Pinpoint the cell where the given text exists, returning its (X, Y) midpoint coordinate. 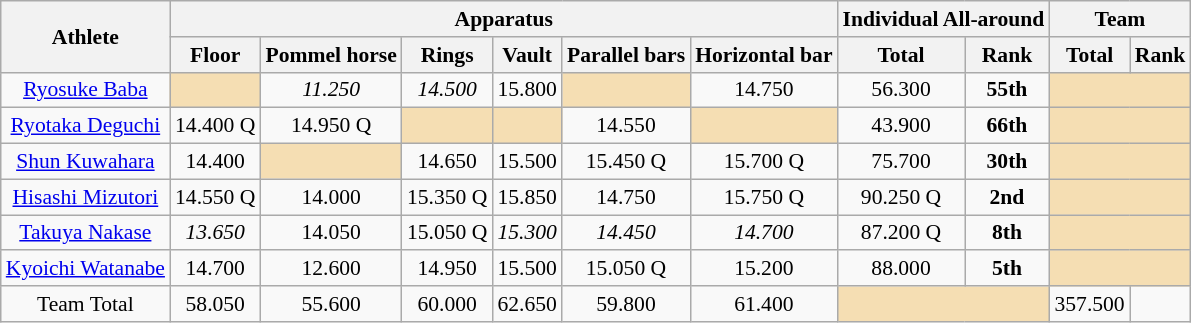
357.500 (1089, 304)
Hisashi Mizutori (86, 197)
14.400 (215, 162)
14.650 (447, 162)
15.850 (526, 197)
15.700 Q (764, 162)
56.300 (902, 90)
14.050 (330, 233)
Takuya Nakase (86, 233)
15.450 Q (626, 162)
61.400 (764, 304)
13.650 (215, 233)
14.000 (330, 197)
Apparatus (504, 19)
Ryotaka Deguchi (86, 126)
66th (1006, 126)
15.350 Q (447, 197)
Floor (215, 55)
43.900 (902, 126)
55.600 (330, 304)
59.800 (626, 304)
30th (1006, 162)
Vault (526, 55)
55th (1006, 90)
87.200 Q (902, 233)
58.050 (215, 304)
15.200 (764, 269)
15.750 Q (764, 197)
Rings (447, 55)
2nd (1006, 197)
Individual All-around (944, 19)
62.650 (526, 304)
14.550 Q (215, 197)
5th (1006, 269)
14.400 Q (215, 126)
14.950 (447, 269)
12.600 (330, 269)
Athlete (86, 36)
14.500 (447, 90)
15.300 (526, 233)
Pommel horse (330, 55)
14.550 (626, 126)
Team Total (86, 304)
11.250 (330, 90)
60.000 (447, 304)
Shun Kuwahara (86, 162)
88.000 (902, 269)
Horizontal bar (764, 55)
14.950 Q (330, 126)
8th (1006, 233)
15.800 (526, 90)
90.250 Q (902, 197)
Parallel bars (626, 55)
Kyoichi Watanabe (86, 269)
14.450 (626, 233)
Team (1120, 19)
Ryosuke Baba (86, 90)
75.700 (902, 162)
